Scan for the cell matching the given text and deliver its [x, y] coordinate at center. 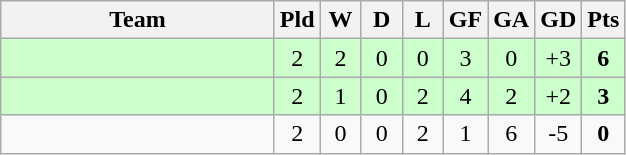
Pld [297, 20]
Team [138, 20]
+2 [558, 96]
+3 [558, 58]
GD [558, 20]
4 [465, 96]
-5 [558, 134]
GF [465, 20]
Pts [604, 20]
W [340, 20]
L [422, 20]
D [382, 20]
GA [512, 20]
